Return [X, Y] of the center of cell containing provided text 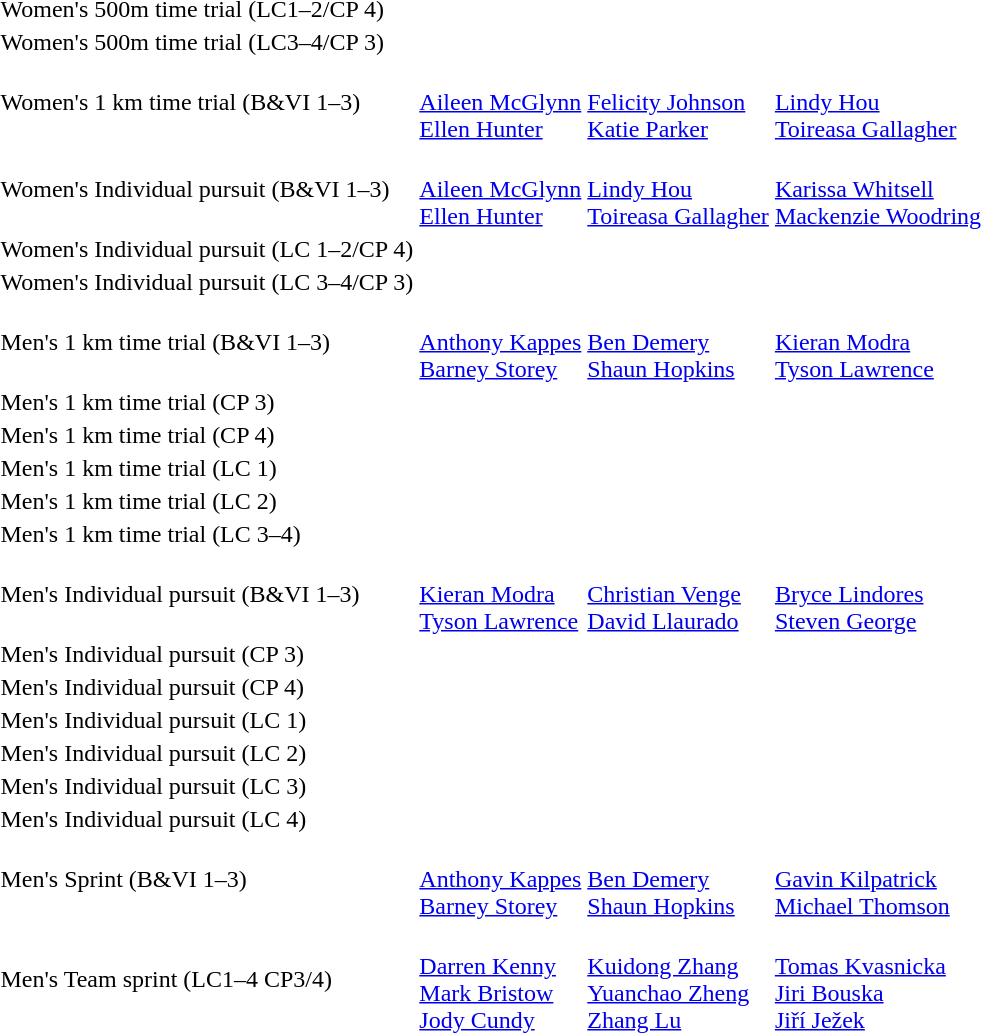
Christian Venge David Llaurado [678, 594]
Kieran Modra Tyson Lawrence [500, 594]
Lindy Hou Toireasa Gallagher [678, 189]
Felicity Johnson Katie Parker [678, 102]
